Return the [x, y] coordinate for the center point of the cell that contains the specified text.  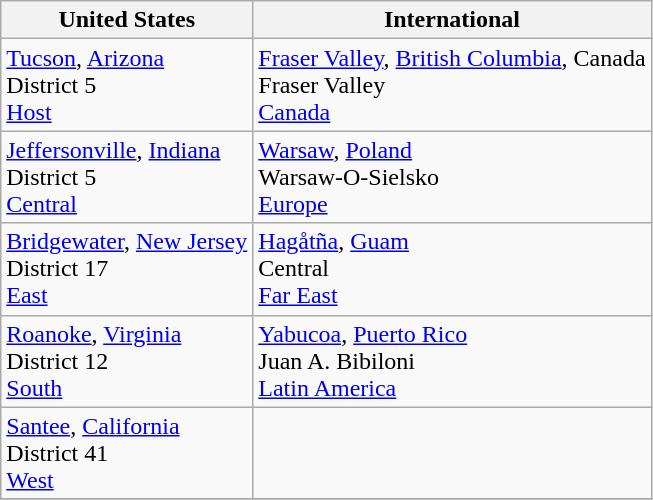
Yabucoa, Puerto Rico Juan A. Bibiloni Latin America [452, 361]
Santee, CaliforniaDistrict 41West [127, 453]
Roanoke, VirginiaDistrict 12South [127, 361]
Jeffersonville, IndianaDistrict 5Central [127, 177]
International [452, 20]
Bridgewater, New JerseyDistrict 17East [127, 269]
Hagåtña, GuamCentralFar East [452, 269]
Tucson, ArizonaDistrict 5Host [127, 85]
Fraser Valley, British Columbia, CanadaFraser ValleyCanada [452, 85]
United States [127, 20]
Warsaw, Poland Warsaw-O-Sielsko Europe [452, 177]
